Identify which cell holds the provided text, then report its [X, Y] central coordinate. 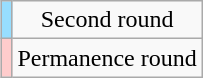
Permanence round [107, 58]
Second round [107, 20]
